Detect which cell encompasses the target text, then output its [x, y] center coordinate. 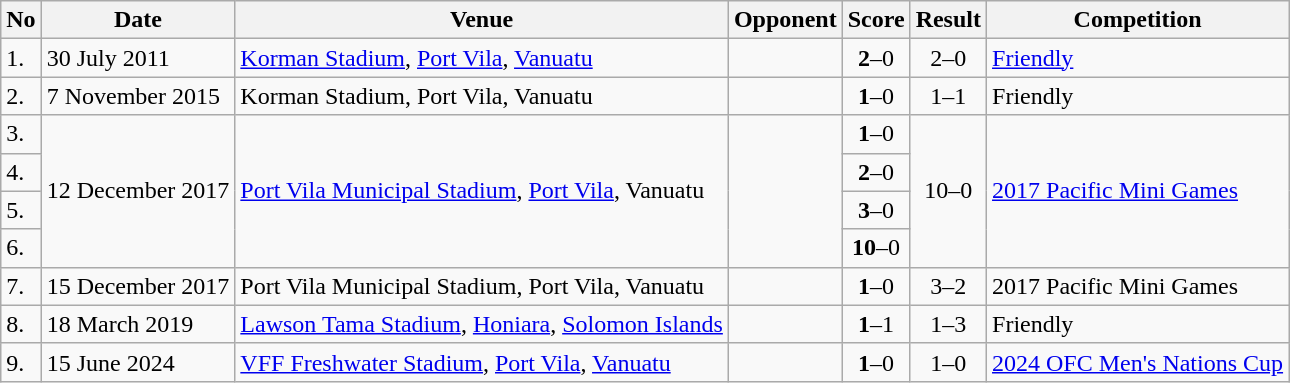
18 March 2019 [138, 324]
15 June 2024 [138, 362]
2. [21, 96]
Score [876, 20]
Opponent [785, 20]
12 December 2017 [138, 191]
Lawson Tama Stadium, Honiara, Solomon Islands [482, 324]
8. [21, 324]
9. [21, 362]
3–2 [948, 286]
15 December 2017 [138, 286]
5. [21, 210]
Competition [1138, 20]
1–3 [948, 324]
Result [948, 20]
VFF Freshwater Stadium, Port Vila, Vanuatu [482, 362]
3–0 [876, 210]
6. [21, 248]
30 July 2011 [138, 58]
1. [21, 58]
7. [21, 286]
3. [21, 134]
2024 OFC Men's Nations Cup [1138, 362]
Venue [482, 20]
No [21, 20]
7 November 2015 [138, 96]
4. [21, 172]
Date [138, 20]
